Search for the cell housing the specified text and yield its (x, y) center coordinate. 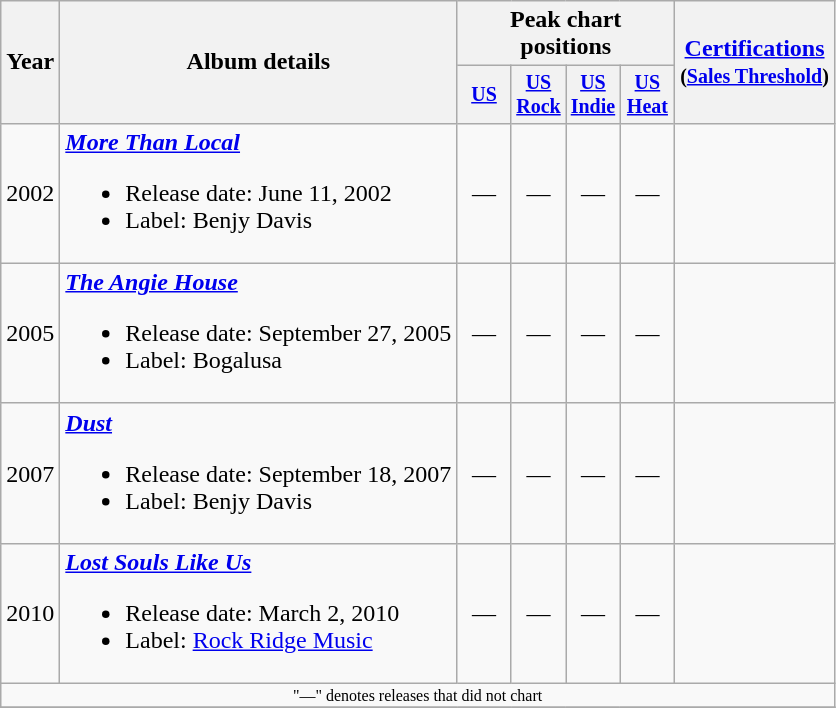
Peak chart positions (566, 34)
Album details (258, 62)
2010 (30, 613)
The Angie HouseRelease date: September 27, 2005Label: Bogalusa (258, 333)
Year (30, 62)
2007 (30, 473)
US Heat (647, 94)
2002 (30, 193)
More Than LocalRelease date: June 11, 2002Label: Benjy Davis (258, 193)
DustRelease date: September 18, 2007Label: Benjy Davis (258, 473)
US (484, 94)
Lost Souls Like UsRelease date: March 2, 2010Label: Rock Ridge Music (258, 613)
"—" denotes releases that did not chart (418, 696)
US Rock (538, 94)
US Indie (593, 94)
2005 (30, 333)
Certifications(Sales Threshold) (755, 62)
